Extract the (X, Y) coordinate from the center of the cell holding the provided text.  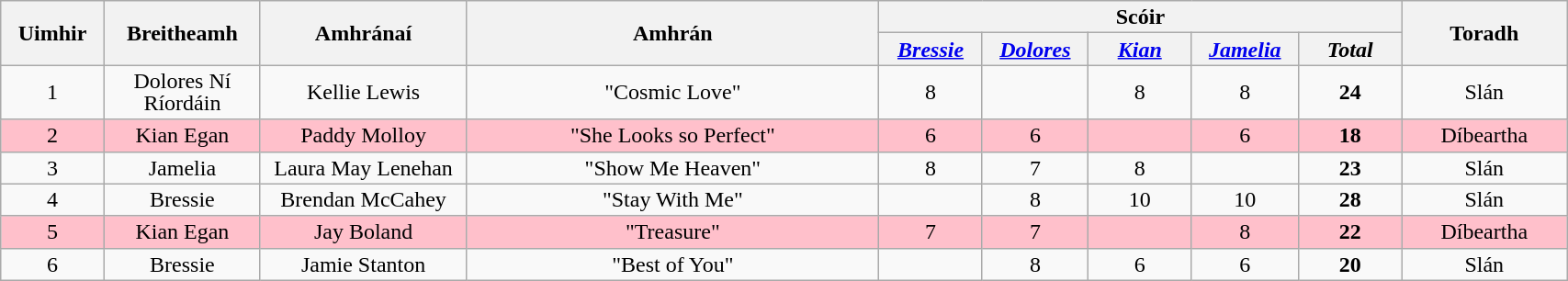
Jay Boland (364, 231)
Amhrán (672, 33)
Paddy Molloy (364, 136)
18 (1350, 136)
20 (1350, 264)
Breitheamh (183, 33)
"Stay With Me" (672, 200)
"Best of You" (672, 264)
Uimhir (53, 33)
"Show Me Heaven" (672, 167)
4 (53, 200)
"Cosmic Love" (672, 92)
Dolores (1034, 50)
22 (1350, 231)
Total (1350, 50)
"She Looks so Perfect" (672, 136)
3 (53, 167)
Scóir (1141, 17)
Kellie Lewis (364, 92)
Brendan McCahey (364, 200)
23 (1350, 167)
"Treasure" (672, 231)
2 (53, 136)
Kian (1140, 50)
Toradh (1484, 33)
Dolores Ní Ríordáin (183, 92)
Laura May Lenehan (364, 167)
1 (53, 92)
5 (53, 231)
28 (1350, 200)
Jamie Stanton (364, 264)
24 (1350, 92)
Amhránaí (364, 33)
